Find where the given text appears and provide that cell's center as (X, Y) coordinate. 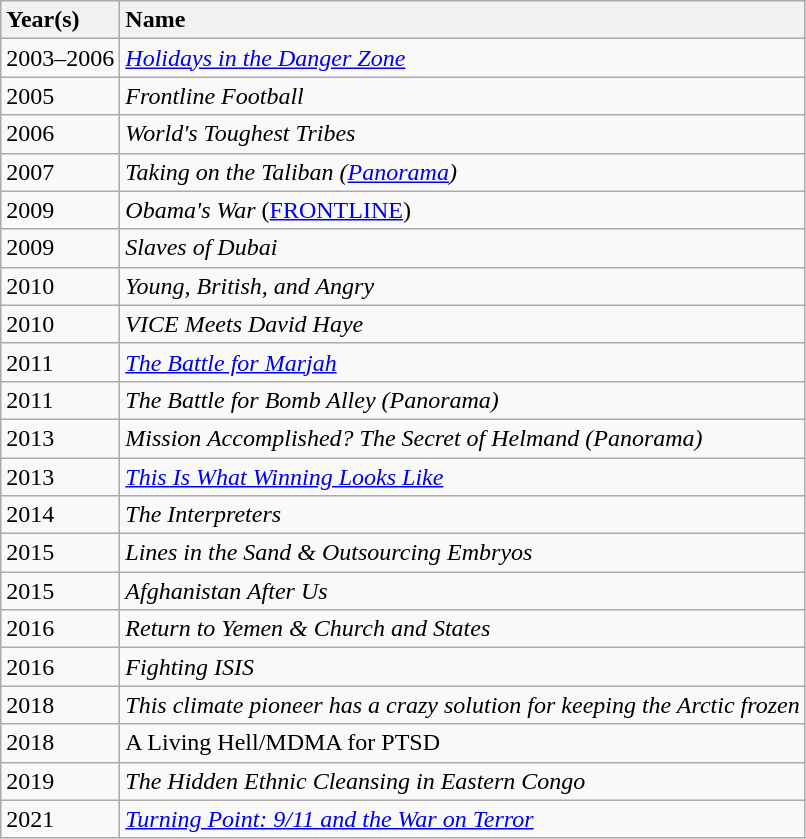
Frontline Football (462, 96)
Fighting ISIS (462, 667)
Obama's War (FRONTLINE) (462, 210)
The Interpreters (462, 515)
The Battle for Bomb Alley (Panorama) (462, 400)
2021 (60, 819)
World's Toughest Tribes (462, 134)
The Battle for Marjah (462, 362)
Holidays in the Danger Zone (462, 58)
VICE Meets David Haye (462, 324)
Return to Yemen & Church and States (462, 629)
2019 (60, 781)
Lines in the Sand & Outsourcing Embryos (462, 553)
Turning Point: 9/11 and the War on Terror (462, 819)
Afghanistan After Us (462, 591)
A Living Hell/MDMA for PTSD (462, 743)
Taking on the Taliban (Panorama) (462, 172)
2003–2006 (60, 58)
This Is What Winning Looks Like (462, 477)
Slaves of Dubai (462, 248)
This climate pioneer has a crazy solution for keeping the Arctic frozen (462, 705)
Young, British, and Angry (462, 286)
2007 (60, 172)
2014 (60, 515)
Name (462, 20)
2006 (60, 134)
The Hidden Ethnic Cleansing in Eastern Congo (462, 781)
Year(s) (60, 20)
2005 (60, 96)
Mission Accomplished? The Secret of Helmand (Panorama) (462, 438)
